Detect which cell encompasses the target text, then output its [x, y] center coordinate. 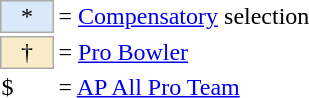
† [27, 52]
* [27, 16]
